For the text-containing cell, return its midpoint in [x, y] coordinate format. 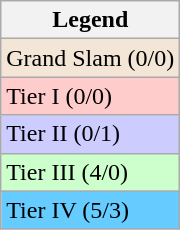
Tier I (0/0) [90, 96]
Grand Slam (0/0) [90, 58]
Tier III (4/0) [90, 172]
Legend [90, 20]
Tier IV (5/3) [90, 210]
Tier II (0/1) [90, 134]
